For the text-containing cell, return its midpoint in [x, y] coordinate format. 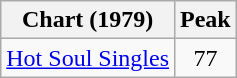
Peak [206, 20]
77 [206, 58]
Chart (1979) [88, 20]
Hot Soul Singles [88, 58]
